Output the (x, y) coordinate of the center of the cell containing the given text.  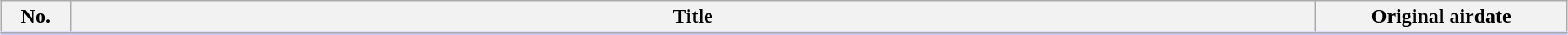
Original airdate (1441, 17)
No. (35, 17)
Title (693, 17)
